Extract the (x, y) coordinate from the center of the cell holding the provided text.  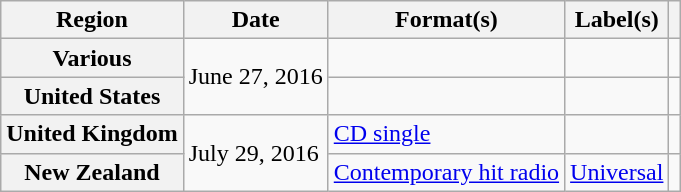
Contemporary hit radio (446, 172)
Various (92, 58)
New Zealand (92, 172)
CD single (446, 134)
Label(s) (617, 20)
Region (92, 20)
United States (92, 96)
Format(s) (446, 20)
June 27, 2016 (256, 77)
July 29, 2016 (256, 153)
Date (256, 20)
United Kingdom (92, 134)
Universal (617, 172)
